Detect which cell encompasses the target text, then output its (X, Y) center coordinate. 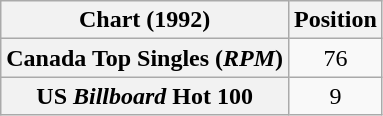
Chart (1992) (145, 20)
Canada Top Singles (RPM) (145, 58)
Position (336, 20)
76 (336, 58)
9 (336, 96)
US Billboard Hot 100 (145, 96)
